Find where the given text appears and provide that cell's center as [x, y] coordinate. 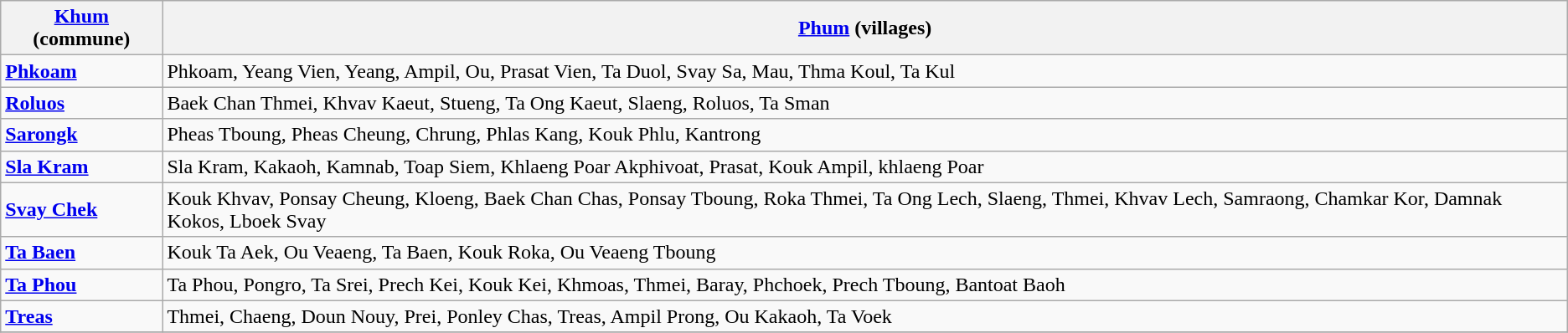
Sla Kram [82, 166]
Ta Phou [82, 284]
Khum (commune) [82, 28]
Svay Chek [82, 209]
Pheas Tboung, Pheas Cheung, Chrung, Phlas Kang, Kouk Phlu, Kantrong [864, 135]
Ta Baen [82, 253]
Treas [82, 316]
Roluos [82, 103]
Baek Chan Thmei, Khvav Kaeut, Stueng, Ta Ong Kaeut, Slaeng, Roluos, Ta Sman [864, 103]
Sarongk [82, 135]
Phum (villages) [864, 28]
Ta Phou, Pongro, Ta Srei, Prech Kei, Kouk Kei, Khmoas, Thmei, Baray, Phchoek, Prech Tboung, Bantoat Baoh [864, 284]
Phkoam, Yeang Vien, Yeang, Ampil, Ou, Prasat Vien, Ta Duol, Svay Sa, Mau, Thma Koul, Ta Kul [864, 71]
Sla Kram, Kakaoh, Kamnab, Toap Siem, Khlaeng Poar Akphivoat, Prasat, Kouk Ampil, khlaeng Poar [864, 166]
Thmei, Chaeng, Doun Nouy, Prei, Ponley Chas, Treas, Ampil Prong, Ou Kakaoh, Ta Voek [864, 316]
Kouk Ta Aek, Ou Veaeng, Ta Baen, Kouk Roka, Ou Veaeng Tboung [864, 253]
Phkoam [82, 71]
